Provide the (x, y) coordinate of the cell's center where the given text is located.  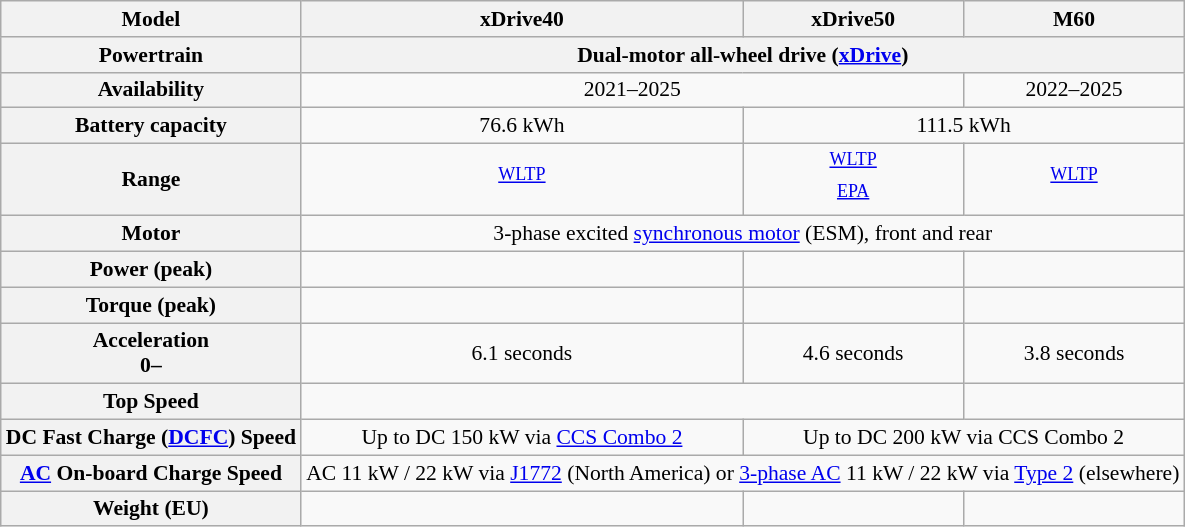
3-phase excited synchronous motor (ESM), front and rear (742, 234)
Range (151, 180)
111.5 kWh (964, 126)
Torque (peak) (151, 305)
Power (peak) (151, 270)
WLTP EPA (854, 180)
Acceleration0– (151, 354)
DC Fast Charge (DCFC) Speed (151, 438)
3.8 seconds (1074, 354)
6.1 seconds (522, 354)
2022–2025 (1074, 90)
76.6 kWh (522, 126)
xDrive50 (854, 19)
Top Speed (151, 402)
Model (151, 19)
Up to DC 150 kW via CCS Combo 2 (522, 438)
Motor (151, 234)
Weight (EU) (151, 509)
xDrive40 (522, 19)
Powertrain (151, 55)
AC 11 kW / 22 kW via J1772 (North America) or 3-phase AC 11 kW / 22 kW via Type 2 (elsewhere) (742, 473)
M60 (1074, 19)
Up to DC 200 kW via CCS Combo 2 (964, 438)
2021–2025 (632, 90)
4.6 seconds (854, 354)
AC On-board Charge Speed (151, 473)
Battery capacity (151, 126)
Availability (151, 90)
Dual-motor all-wheel drive (xDrive) (742, 55)
